Capture the cell that displays the provided text and extract its [X, Y] central coordinate. 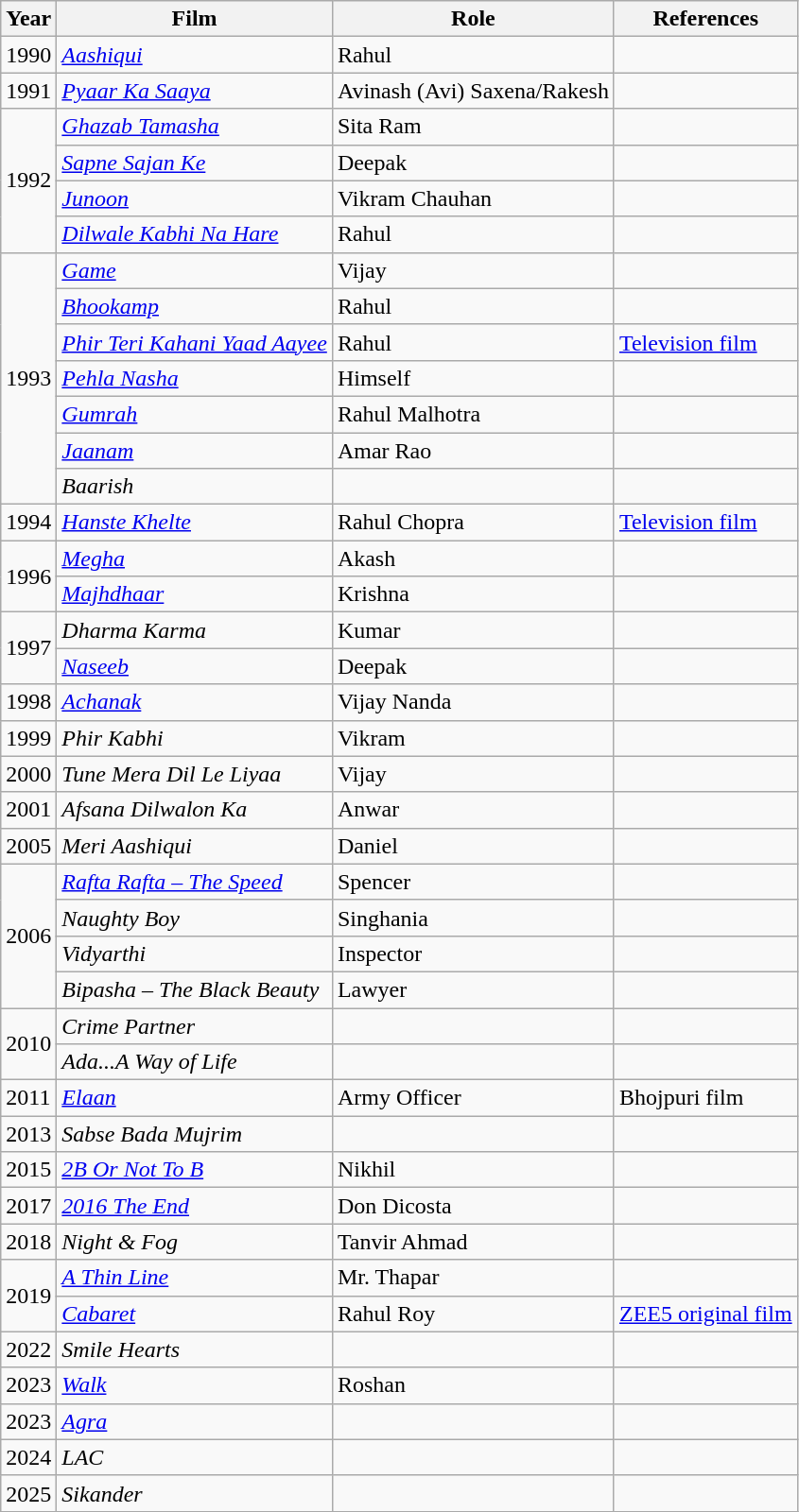
1991 [28, 91]
Junoon [195, 198]
Roshan [473, 1385]
2006 [28, 936]
1996 [28, 576]
Anwar [473, 810]
Krishna [473, 594]
2016 The End [195, 1206]
Rafta Rafta – The Speed [195, 882]
1990 [28, 55]
Amar Rao [473, 451]
Naseeb [195, 666]
Elaan [195, 1098]
2025 [28, 1493]
Night & Fog [195, 1242]
1992 [28, 180]
Vidyarthi [195, 954]
Meri Aashiqui [195, 846]
Megha [195, 558]
2013 [28, 1134]
2000 [28, 774]
Sapne Sajan Ke [195, 163]
Smile Hearts [195, 1349]
Jaanam [195, 451]
Mr. Thapar [473, 1278]
2018 [28, 1242]
2B Or Not To B [195, 1170]
Aashiqui [195, 55]
Role [473, 19]
References [705, 19]
Ghazab Tamasha [195, 127]
Rahul Chopra [473, 523]
Sita Ram [473, 127]
2022 [28, 1349]
Bhojpuri film [705, 1098]
Film [195, 19]
Don Dicosta [473, 1206]
1993 [28, 378]
Naughty Boy [195, 918]
ZEE5 original film [705, 1314]
Himself [473, 378]
1994 [28, 523]
Lawyer [473, 989]
Walk [195, 1385]
Hanste Khelte [195, 523]
Year [28, 19]
Vijay Nanda [473, 702]
1999 [28, 738]
Tanvir Ahmad [473, 1242]
Tune Mera Dil Le Liyaa [195, 774]
Pehla Nasha [195, 378]
2005 [28, 846]
Agra [195, 1421]
Dilwale Kabhi Na Hare [195, 234]
Dharma Karma [195, 630]
Kumar [473, 630]
Avinash (Avi) Saxena/Rakesh [473, 91]
Achanak [195, 702]
Majhdhaar [195, 594]
Rahul Roy [473, 1314]
2024 [28, 1457]
Spencer [473, 882]
Ada...A Way of Life [195, 1062]
Daniel [473, 846]
A Thin Line [195, 1278]
2015 [28, 1170]
Game [195, 270]
Gumrah [195, 414]
Army Officer [473, 1098]
Bhookamp [195, 306]
Cabaret [195, 1314]
Baarish [195, 487]
Sikander [195, 1493]
2010 [28, 1043]
Inspector [473, 954]
Afsana Dilwalon Ka [195, 810]
Vikram [473, 738]
1998 [28, 702]
LAC [195, 1457]
Pyaar Ka Saaya [195, 91]
Singhania [473, 918]
Crime Partner [195, 1025]
Vikram Chauhan [473, 198]
Akash [473, 558]
Phir Kabhi [195, 738]
Phir Teri Kahani Yaad Aayee [195, 342]
1997 [28, 648]
2011 [28, 1098]
2001 [28, 810]
Nikhil [473, 1170]
Bipasha – The Black Beauty [195, 989]
Rahul Malhotra [473, 414]
2019 [28, 1296]
2017 [28, 1206]
Sabse Bada Mujrim [195, 1134]
